From the cell containing the given text, extract its center point as [X, Y] coordinate. 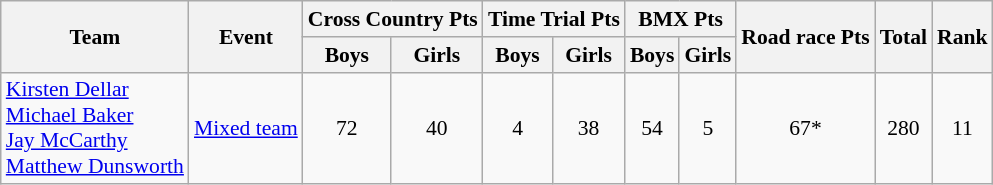
Rank [962, 36]
BMX Pts [680, 19]
Mixed team [246, 128]
280 [904, 128]
11 [962, 128]
72 [347, 128]
5 [708, 128]
67* [805, 128]
38 [588, 128]
4 [518, 128]
Road race Pts [805, 36]
Total [904, 36]
Team [95, 36]
Cross Country Pts [393, 19]
54 [652, 128]
Time Trial Pts [554, 19]
Event [246, 36]
Kirsten DellarMichael BakerJay McCarthyMatthew Dunsworth [95, 128]
40 [437, 128]
